Return the [X, Y] coordinate for the center point of the cell that contains the specified text.  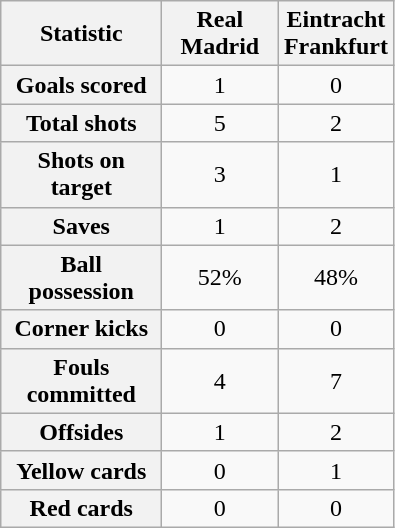
48% [336, 278]
Shots on target [82, 174]
4 [220, 380]
Eintracht Frankfurt [336, 34]
3 [220, 174]
Ball possession [82, 278]
Corner kicks [82, 329]
Goals scored [82, 85]
7 [336, 380]
Offsides [82, 432]
Saves [82, 226]
Total shots [82, 123]
Red cards [82, 508]
Fouls committed [82, 380]
Statistic [82, 34]
5 [220, 123]
Real Madrid [220, 34]
52% [220, 278]
Yellow cards [82, 470]
